Determine the [X, Y] coordinate at the center of the cell enclosing the given text.  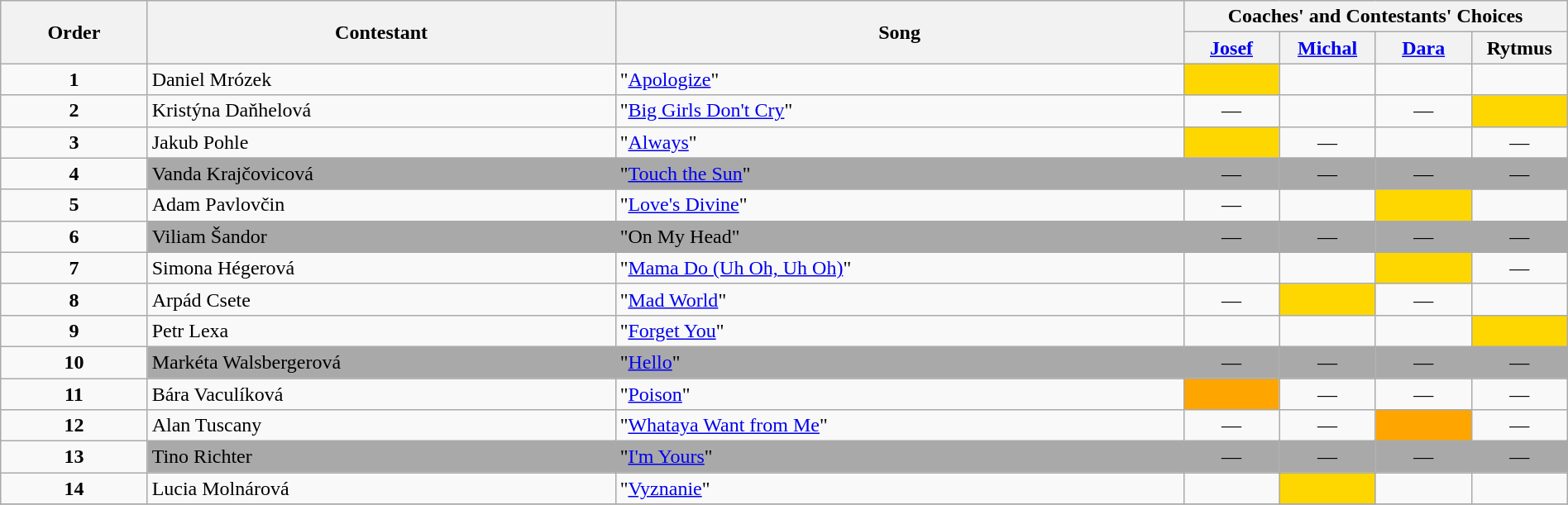
Lucia Molnárová [381, 488]
"Apologize" [900, 79]
10 [74, 362]
11 [74, 394]
9 [74, 331]
Josef [1231, 48]
"Poison" [900, 394]
13 [74, 457]
"I'm Yours" [900, 457]
3 [74, 142]
Song [900, 32]
Arpád Csete [381, 299]
"Mad World" [900, 299]
Vanda Krajčovicová [381, 174]
1 [74, 79]
Dara [1423, 48]
Viliam Šandor [381, 236]
14 [74, 488]
"Big Girls Don't Cry" [900, 111]
Adam Pavlovčin [381, 205]
2 [74, 111]
Coaches' and Contestants' Choices [1375, 17]
Rytmus [1519, 48]
Alan Tuscany [381, 426]
4 [74, 174]
"On My Head" [900, 236]
Tino Richter [381, 457]
Jakub Pohle [381, 142]
Daniel Mrózek [381, 79]
"Mama Do (Uh Oh, Uh Oh)" [900, 268]
"Vyznanie" [900, 488]
8 [74, 299]
5 [74, 205]
Order [74, 32]
12 [74, 426]
Contestant [381, 32]
Simona Hégerová [381, 268]
7 [74, 268]
Michal [1327, 48]
"Touch the Sun" [900, 174]
"Hello" [900, 362]
"Whataya Want from Me" [900, 426]
Kristýna Daňhelová [381, 111]
"Love's Divine" [900, 205]
Bára Vaculíková [381, 394]
"Always" [900, 142]
6 [74, 236]
"Forget You" [900, 331]
Markéta Walsbergerová [381, 362]
Petr Lexa [381, 331]
